Locate the cell with the specified text and output its [x, y] center coordinate. 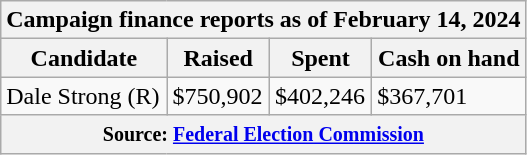
$402,246 [320, 96]
$750,902 [218, 96]
Dale Strong (R) [84, 96]
Spent [320, 58]
Candidate [84, 58]
Raised [218, 58]
Campaign finance reports as of February 14, 2024 [264, 20]
Source: Federal Election Commission [264, 134]
Cash on hand [449, 58]
$367,701 [449, 96]
